From the cell containing the given text, extract its center point as (x, y) coordinate. 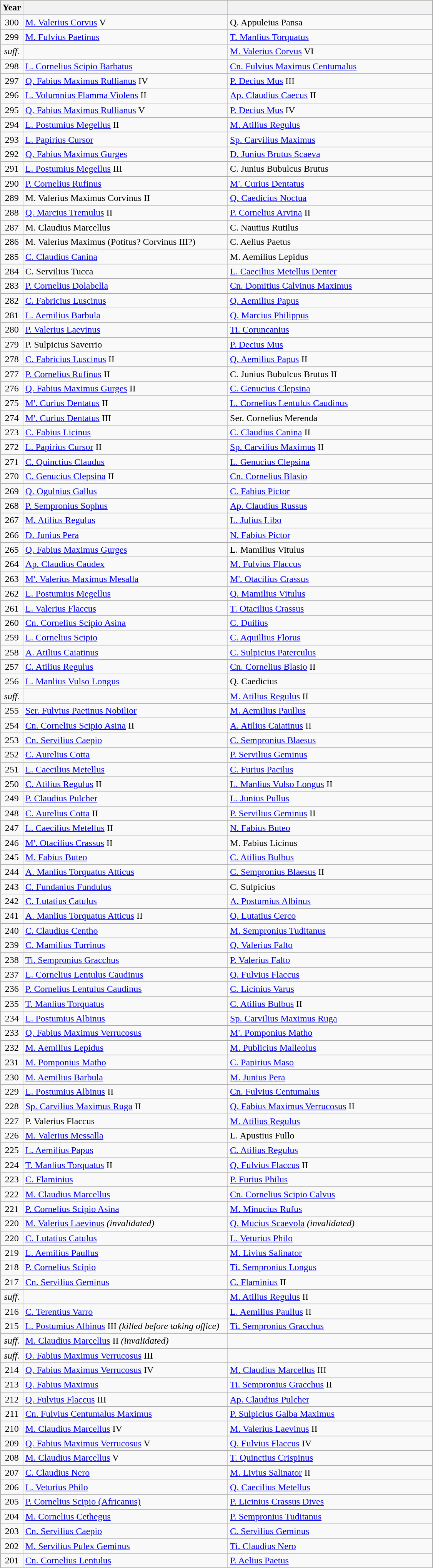
C. Terentius Varro (125, 1311)
Cn. Fulvius Centumalus (330, 1092)
Sp. Carvilius Maximus II (330, 447)
Cn. Servilius Geminus (125, 1282)
P. Cornelius Scipio (Africanus) (125, 1502)
M'. Otacilius Crassus II (125, 843)
Q. Marcius Tremulus II (125, 213)
P. Cornelius Arvina II (330, 213)
L. Postumius Megellus II (125, 125)
293 (12, 139)
P. Servilius Geminus (330, 755)
Cn. Domitius Calvinus Maximus (330, 286)
213 (12, 1385)
289 (12, 198)
C. Claudius Canina (125, 257)
Q. Valerius Falto (330, 945)
Year (12, 8)
C. Quinctius Claudus (125, 462)
C. Aurelius Cotta (125, 755)
Q. Mamilius Vitulus (330, 593)
C. Atilius Bulbus (330, 857)
N. Fabius Buteo (330, 828)
Cn. Cornelius Blasio II (330, 667)
M. Claudius Marcellus III (330, 1370)
M. Fulvius Paetinus (125, 37)
222 (12, 1194)
Q. Fabius Maximus Verrucosus V (125, 1443)
P. Valerius Laevinus (125, 330)
Q. Appuleius Pansa (330, 22)
C. Mamilius Turrinus (125, 945)
Sp. Carvilius Maximus Ruga II (125, 1106)
C. Fabius Licinus (125, 433)
Sp. Carvilius Maximus (330, 139)
263 (12, 579)
Q. Fabius Maximus Verrucosus (125, 1033)
M. Sempronius Tuditanus (330, 931)
Q. Fulvius Flaccus II (330, 1165)
M. Valerius Messalla (125, 1136)
C. Flaminius (125, 1180)
P. Valerius Flaccus (125, 1121)
269 (12, 491)
M. Minucius Rufus (330, 1209)
C. Fabius Pictor (330, 491)
230 (12, 1077)
M. Valerius Laevinus (invalidated) (125, 1224)
280 (12, 330)
246 (12, 843)
201 (12, 1560)
P. Sempronius Sophus (125, 506)
229 (12, 1092)
D. Junius Pera (125, 535)
T. Quinctius Crispinus (330, 1458)
291 (12, 169)
268 (12, 506)
Ser. Fulvius Paetinus Nobilior (125, 711)
L. Postumius Albinus II (125, 1092)
P. Decius Mus III (330, 81)
255 (12, 711)
N. Fabius Pictor (330, 535)
C. Sempronius Blaesus (330, 740)
P. Servilius Geminus II (330, 813)
C. Flaminius II (330, 1282)
P. Decius Mus (330, 344)
266 (12, 535)
288 (12, 213)
Ti. Coruncanius (330, 330)
P. Furius Philus (330, 1180)
232 (12, 1048)
T. Manlius Torquatus II (125, 1165)
227 (12, 1121)
M. Claudius Marcellus V (125, 1458)
Q. Fulvius Flaccus IV (330, 1443)
C. Servilius Geminus (330, 1531)
A. Postumius Albinus (330, 901)
257 (12, 667)
L. Volumnius Flamma Violens II (125, 95)
L. Caecilius Metellus (125, 769)
Q. Fabius Maximus Rullianus V (125, 110)
210 (12, 1429)
207 (12, 1473)
C. Genucius Clepsina (330, 388)
264 (12, 564)
P. Cornelius Scipio (125, 1267)
L. Cornelius Scipio (125, 637)
L. Caecilius Metellus II (125, 828)
A. Atilius Caiatinus II (330, 725)
M. Fabius Licinus (330, 843)
Ap. Claudius Pulcher (330, 1399)
204 (12, 1516)
Cn. Cornelius Lentulus (125, 1560)
L. Postumius Albinus (125, 1018)
Q. Fabius Maximus Verrucosus II (330, 1106)
L. Valerius Flaccus (125, 608)
Ap. Claudius Caecus II (330, 95)
Ap. Claudius Russus (330, 506)
Q. Fabius Maximus Verrucosus IV (125, 1370)
248 (12, 813)
203 (12, 1531)
Ti. Sempronius Gracchus II (330, 1385)
C. Fabricius Luscinus II (125, 359)
C. Papirius Maso (330, 1062)
M. Publicius Malleolus (330, 1048)
272 (12, 447)
Ap. Claudius Caudex (125, 564)
C. Claudius Centho (125, 931)
Q. Fulvius Flaccus III (125, 1399)
285 (12, 257)
Q. Aemilius Papus (330, 301)
M. Valerius Maximus Corvinus II (125, 198)
276 (12, 388)
L. Postumius Megellus III (125, 169)
236 (12, 989)
M. Aemilius Paullus (330, 711)
284 (12, 271)
221 (12, 1209)
C. Licinius Varus (330, 989)
P. Sulpicius Saverrio (125, 344)
Cn. Fulvius Centumalus Maximus (125, 1414)
A. Manlius Torquatus Atticus II (125, 916)
237 (12, 975)
256 (12, 682)
C. Aelius Paetus (330, 242)
Q. Fabius Maximus Rullianus IV (125, 81)
228 (12, 1106)
L. Julius Libo (330, 520)
Cn. Cornelius Scipio Asina II (125, 725)
270 (12, 476)
249 (12, 799)
262 (12, 593)
267 (12, 520)
243 (12, 886)
Q. Mucius Scaevola (invalidated) (330, 1224)
L. Manlius Vulso Longus II (330, 784)
A. Atilius Caiatinus (125, 652)
L. Caecilius Metellus Denter (330, 271)
M. Pomponius Matho (125, 1062)
218 (12, 1267)
Ti. Claudius Nero (330, 1546)
Q. Fabius Maximus Gurges II (125, 388)
Q. Caedicius Noctua (330, 198)
M. Livius Salinator II (330, 1473)
261 (12, 608)
C. Sempronius Blaesus II (330, 872)
Cn. Fulvius Maximus Centumalus (330, 66)
244 (12, 872)
294 (12, 125)
M. Claudius Marcellus IV (125, 1429)
292 (12, 154)
C. Junius Bubulcus Brutus II (330, 374)
208 (12, 1458)
L. Manlius Vulso Longus (125, 682)
L. Papirius Cursor (125, 139)
258 (12, 652)
Ti. Sempronius Longus (330, 1267)
C. Aquillius Florus (330, 637)
250 (12, 784)
299 (12, 37)
P. Valerius Falto (330, 960)
D. Junius Brutus Scaeva (330, 154)
253 (12, 740)
P. Licinius Crassus Dives (330, 1502)
281 (12, 315)
P. Cornelius Scipio Asina (125, 1209)
Q. Fabius Maximus (125, 1385)
216 (12, 1311)
297 (12, 81)
Cn. Cornelius Scipio Calvus (330, 1194)
242 (12, 901)
290 (12, 184)
M. Servilius Pulex Geminus (125, 1546)
226 (12, 1136)
224 (12, 1165)
M. Cornelius Cethegus (125, 1516)
260 (12, 623)
L. Postumius Albinus III (killed before taking office) (125, 1326)
L. Postumius Megellus (125, 593)
C. Nautius Rutilus (330, 227)
M. Livius Salinator (330, 1253)
225 (12, 1150)
Q. Lutatius Cerco (330, 916)
239 (12, 945)
P. Cornelius Rufinus (125, 184)
273 (12, 433)
212 (12, 1399)
P. Sempronius Tuditanus (330, 1516)
Q. Aemilius Papus II (330, 359)
219 (12, 1253)
Ser. Cornelius Merenda (330, 418)
233 (12, 1033)
C. Atilius Regulus II (125, 784)
C. Servilius Tucca (125, 271)
Cn. Cornelius Blasio (330, 476)
M. Valerius Maximus (Potitus? Corvinus III?) (125, 242)
Sp. Carvilius Maximus Ruga (330, 1018)
C. Junius Bubulcus Brutus (330, 169)
P. Claudius Pulcher (125, 799)
C. Furius Pacilus (330, 769)
238 (12, 960)
C. Fundanius Fundulus (125, 886)
C. Duilius (330, 623)
L. Cornelius Scipio Barbatus (125, 66)
205 (12, 1502)
240 (12, 931)
247 (12, 828)
C. Claudius Nero (125, 1473)
283 (12, 286)
M'. Valerius Maximus Mesalla (125, 579)
Q. Marcius Philippus (330, 315)
251 (12, 769)
L. Apustius Fullo (330, 1136)
286 (12, 242)
P. Sulpicius Galba Maximus (330, 1414)
241 (12, 916)
M. Valerius Corvus V (125, 22)
C. Fabricius Luscinus (125, 301)
M'. Curius Dentatus II (125, 403)
M'. Pomponius Matho (330, 1033)
C. Claudius Canina II (330, 433)
C. Atilius Bulbus II (330, 1004)
M. Junius Pera (330, 1077)
282 (12, 301)
P. Cornelius Lentulus Caudinus (125, 989)
275 (12, 403)
M. Aemilius Barbula (125, 1077)
217 (12, 1282)
277 (12, 374)
M. Valerius Corvus VI (330, 52)
231 (12, 1062)
P. Aelius Paetus (330, 1560)
274 (12, 418)
265 (12, 550)
M'. Otacilius Crassus (330, 579)
L. Aemilius Paullus II (330, 1311)
L. Aemilius Paullus (125, 1253)
254 (12, 725)
L. Aemilius Barbula (125, 315)
271 (12, 462)
287 (12, 227)
300 (12, 22)
L. Junius Pullus (330, 799)
298 (12, 66)
279 (12, 344)
234 (12, 1018)
L. Mamilius Vitulus (330, 550)
A. Manlius Torquatus Atticus (125, 872)
M. Fulvius Flaccus (330, 564)
235 (12, 1004)
Q. Caecilius Metellus (330, 1487)
C. Sulpicius Paterculus (330, 652)
Q. Caedicius (330, 682)
259 (12, 637)
P. Cornelius Dolabella (125, 286)
C. Sulpicius (330, 886)
Q. Fabius Maximus Verrucosus III (125, 1355)
M. Valerius Laevinus II (330, 1429)
214 (12, 1370)
209 (12, 1443)
L. Papirius Cursor II (125, 447)
211 (12, 1414)
Cn. Cornelius Scipio Asina (125, 623)
T. Otacilius Crassus (330, 608)
P. Cornelius Rufinus II (125, 374)
202 (12, 1546)
278 (12, 359)
252 (12, 755)
295 (12, 110)
L. Aemilius Papus (125, 1150)
M. Claudius Marcellus II (invalidated) (125, 1341)
Q. Fulvius Flaccus (330, 975)
M'. Curius Dentatus III (125, 418)
206 (12, 1487)
245 (12, 857)
L. Genucius Clepsina (330, 462)
C. Genucius Clepsina II (125, 476)
M. Fabius Buteo (125, 857)
M'. Curius Dentatus (330, 184)
223 (12, 1180)
215 (12, 1326)
C. Aurelius Cotta II (125, 813)
P. Decius Mus IV (330, 110)
296 (12, 95)
Q. Ogulnius Gallus (125, 491)
